Identify which cell holds the provided text, then report its (x, y) central coordinate. 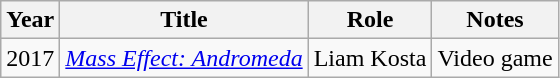
Notes (495, 20)
2017 (30, 58)
Mass Effect: Andromeda (184, 58)
Year (30, 20)
Video game (495, 58)
Role (370, 20)
Liam Kosta (370, 58)
Title (184, 20)
